Identify which cell holds the provided text, then report its [X, Y] central coordinate. 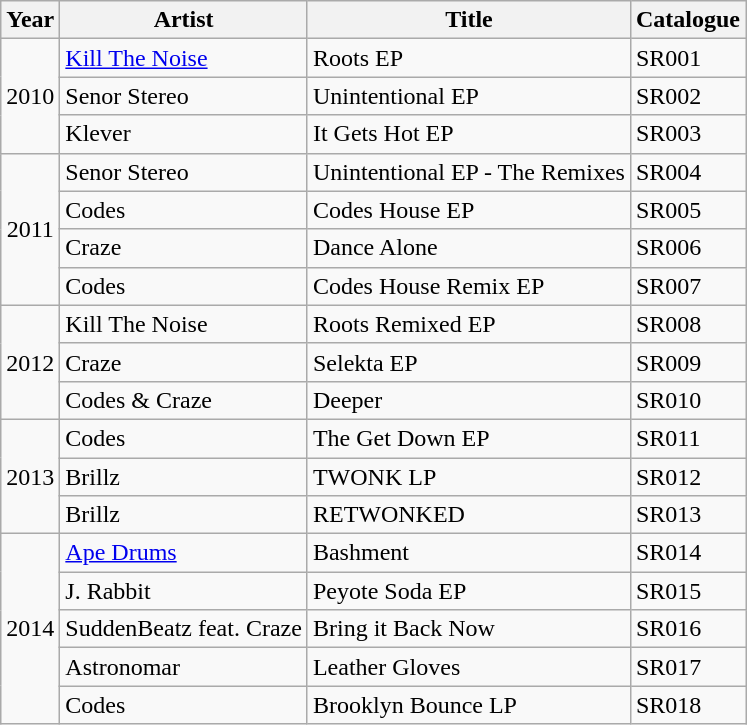
J. Rabbit [184, 591]
SR014 [688, 553]
SR010 [688, 400]
Year [30, 20]
Leather Gloves [468, 667]
Codes & Craze [184, 400]
Codes House EP [468, 210]
SR013 [688, 515]
SR001 [688, 58]
Peyote Soda EP [468, 591]
Astronomar [184, 667]
2012 [30, 362]
Klever [184, 134]
SR016 [688, 629]
Selekta EP [468, 362]
Catalogue [688, 20]
SR017 [688, 667]
Artist [184, 20]
SR006 [688, 248]
It Gets Hot EP [468, 134]
SR009 [688, 362]
Bashment [468, 553]
Dance Alone [468, 248]
SR008 [688, 324]
SR003 [688, 134]
Ape Drums [184, 553]
2011 [30, 229]
SR015 [688, 591]
SR018 [688, 705]
Brooklyn Bounce LP [468, 705]
The Get Down EP [468, 438]
2010 [30, 96]
Unintentional EP - The Remixes [468, 172]
RETWONKED [468, 515]
Deeper [468, 400]
SR002 [688, 96]
SuddenBeatz feat. Craze [184, 629]
SR007 [688, 286]
TWONK LP [468, 477]
SR004 [688, 172]
SR005 [688, 210]
2013 [30, 476]
Codes House Remix EP [468, 286]
Roots EP [468, 58]
SR011 [688, 438]
Title [468, 20]
2014 [30, 629]
Bring it Back Now [468, 629]
Roots Remixed EP [468, 324]
Unintentional EP [468, 96]
SR012 [688, 477]
